Pinpoint the cell where the given text exists, returning its [X, Y] midpoint coordinate. 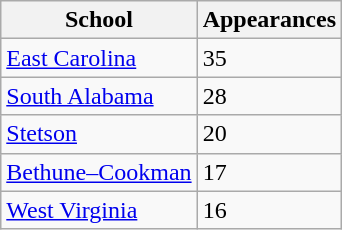
Appearances [269, 20]
South Alabama [99, 96]
East Carolina [99, 58]
16 [269, 210]
17 [269, 172]
Bethune–Cookman [99, 172]
West Virginia [99, 210]
28 [269, 96]
School [99, 20]
35 [269, 58]
Stetson [99, 134]
20 [269, 134]
